From the cell containing the given text, extract its center point as [x, y] coordinate. 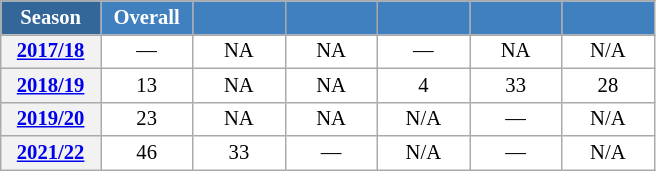
Season [51, 17]
Overall [146, 17]
4 [423, 85]
2017/18 [51, 51]
2018/19 [51, 85]
28 [608, 85]
23 [146, 119]
2019/20 [51, 119]
13 [146, 85]
46 [146, 153]
2021/22 [51, 153]
